Find where the given text appears and provide that cell's center as (x, y) coordinate. 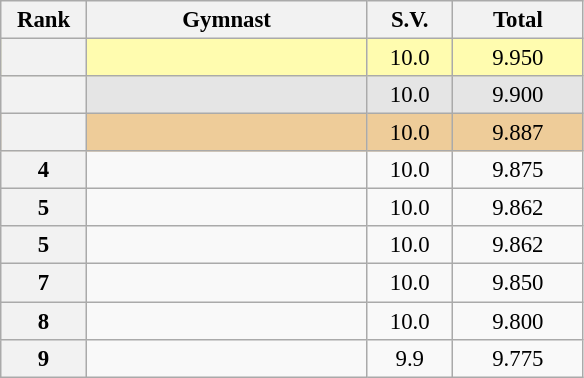
9.875 (518, 170)
Rank (44, 20)
9.887 (518, 133)
9.850 (518, 283)
9.800 (518, 321)
Total (518, 20)
7 (44, 283)
8 (44, 321)
9.950 (518, 58)
Gymnast (226, 20)
9.9 (410, 358)
9.775 (518, 358)
9 (44, 358)
S.V. (410, 20)
4 (44, 170)
9.900 (518, 95)
